Search for the cell housing the specified text and yield its (x, y) center coordinate. 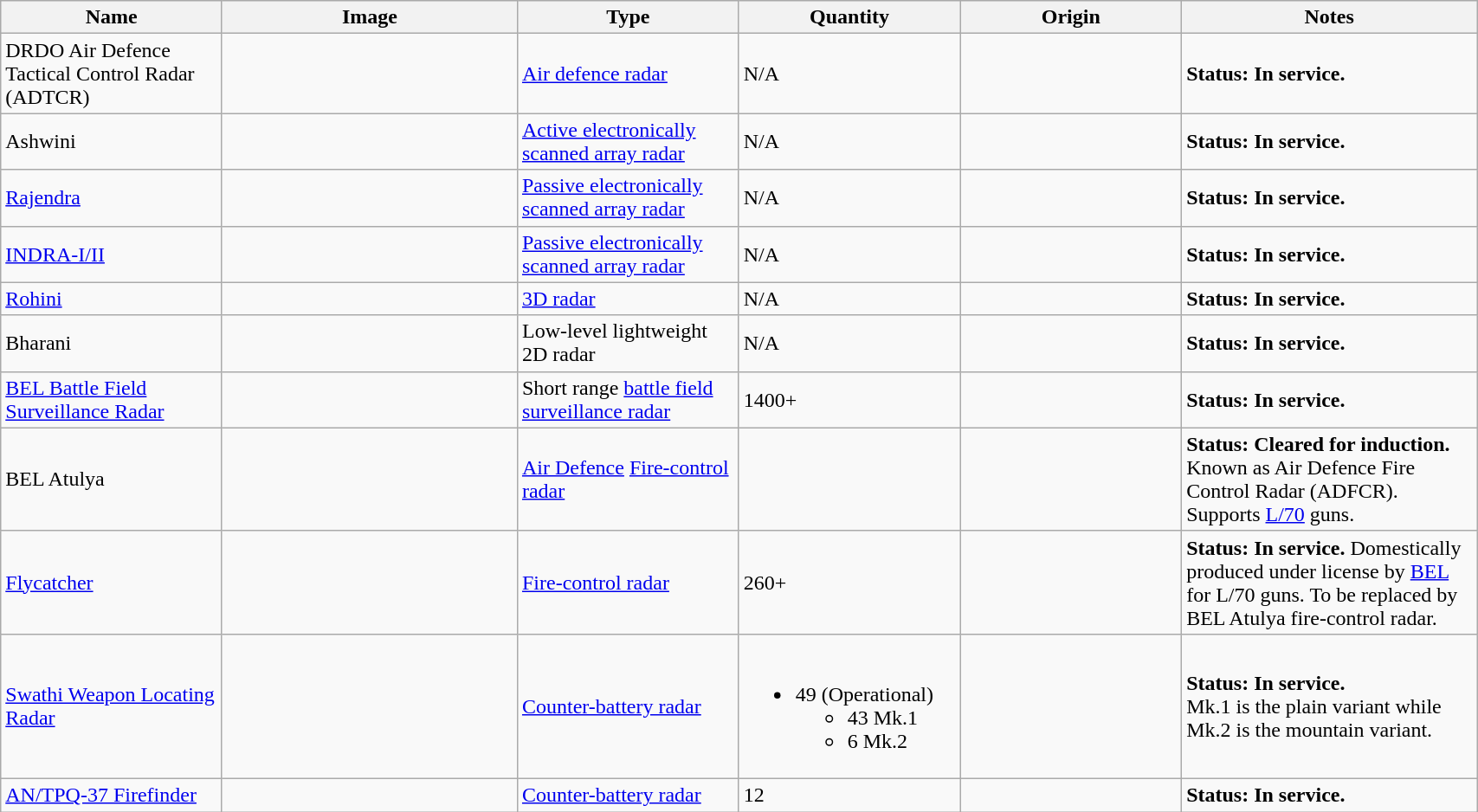
Short range battle field surveillance radar (628, 400)
Air Defence Fire-control radar (628, 480)
1400+ (849, 400)
Bharani (112, 343)
Ashwini (112, 142)
Status: In service.Mk.1 is the plain variant while Mk.2 is the mountain variant. (1330, 706)
Image (369, 17)
Type (628, 17)
Quantity (849, 17)
Status: Cleared for induction.Known as Air Defence Fire Control Radar (ADFCR). Supports L/70 guns. (1330, 480)
3D radar (628, 299)
Air defence radar (628, 74)
Name (112, 17)
Low-level lightweight 2D radar (628, 343)
DRDO Air Defence Tactical Control Radar (ADTCR) (112, 74)
12 (849, 795)
AN/TPQ-37 Firefinder (112, 795)
260+ (849, 582)
Active electronically scanned array radar (628, 142)
BEL Atulya (112, 480)
49 (Operational)43 Mk.16 Mk.2 (849, 706)
Rohini (112, 299)
BEL Battle Field Surveillance Radar (112, 400)
Rajendra (112, 197)
Origin (1071, 17)
Swathi Weapon Locating Radar (112, 706)
Notes (1330, 17)
Status: In service. Domestically produced under license by BEL for L/70 guns. To be replaced by BEL Atulya fire-control radar. (1330, 582)
Flycatcher (112, 582)
Fire-control radar (628, 582)
INDRA-I/II (112, 255)
